Find where the given text appears and provide that cell's center as [x, y] coordinate. 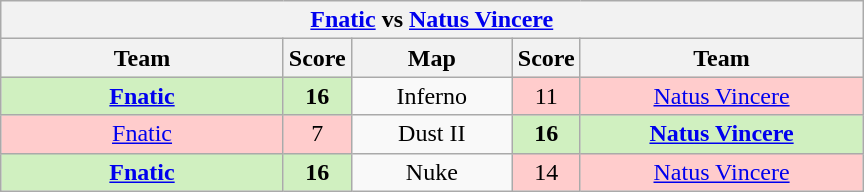
Nuke [432, 172]
Dust II [432, 134]
Map [432, 58]
11 [546, 96]
Inferno [432, 96]
Fnatic vs Natus Vincere [432, 20]
14 [546, 172]
7 [317, 134]
